Output the [x, y] coordinate of the center of the cell containing the given text.  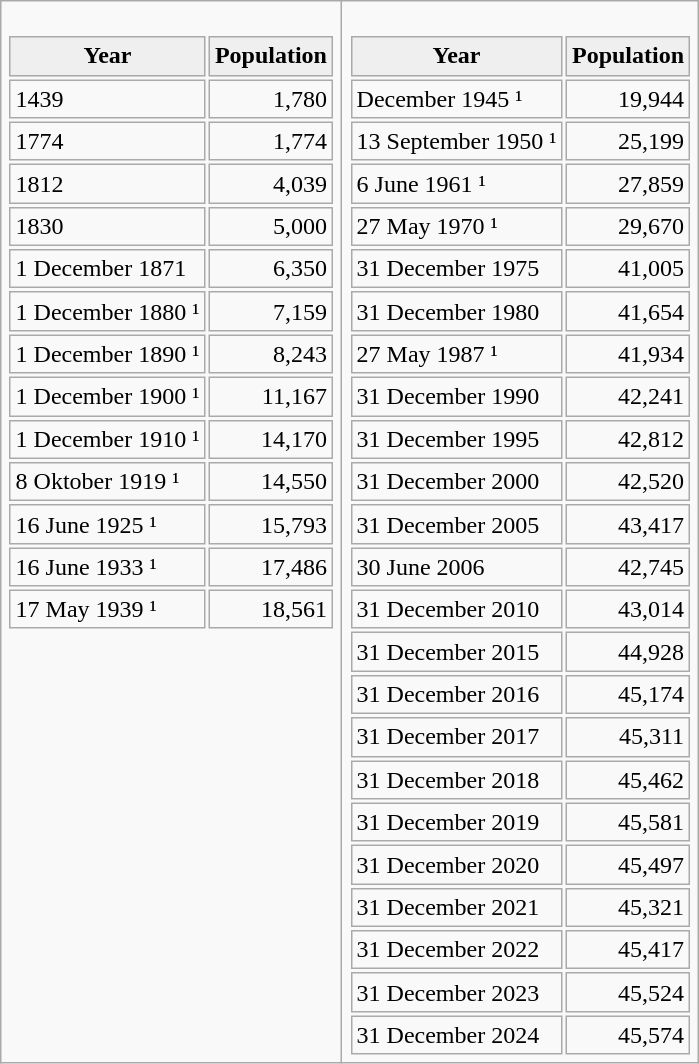
1812 [107, 184]
5,000 [272, 227]
42,241 [628, 397]
1 December 1871 [107, 269]
16 June 1933 ¹ [107, 567]
31 December 2000 [456, 482]
17 May 1939 ¹ [107, 610]
31 December 2023 [456, 993]
31 December 2005 [456, 524]
31 December 2016 [456, 695]
30 June 2006 [456, 567]
16 June 1925 ¹ [107, 524]
31 December 2020 [456, 865]
41,005 [628, 269]
31 December 1990 [456, 397]
27 May 1987 ¹ [456, 354]
1439 [107, 99]
42,520 [628, 482]
45,417 [628, 950]
6 June 1961 ¹ [456, 184]
27 May 1970 ¹ [456, 227]
1,774 [272, 141]
1830 [107, 227]
6,350 [272, 269]
17,486 [272, 567]
8,243 [272, 354]
11,167 [272, 397]
13 September 1950 ¹ [456, 141]
45,497 [628, 865]
42,812 [628, 439]
45,321 [628, 908]
1 December 1910 ¹ [107, 439]
29,670 [628, 227]
45,581 [628, 822]
45,174 [628, 695]
15,793 [272, 524]
18,561 [272, 610]
43,417 [628, 524]
31 December 2022 [456, 950]
1 December 1890 ¹ [107, 354]
44,928 [628, 652]
31 December 2019 [456, 822]
43,014 [628, 610]
31 December 2021 [456, 908]
14,170 [272, 439]
December 1945 ¹ [456, 99]
45,311 [628, 737]
31 December 2010 [456, 610]
31 December 1980 [456, 312]
1 December 1900 ¹ [107, 397]
31 December 1995 [456, 439]
27,859 [628, 184]
14,550 [272, 482]
7,159 [272, 312]
31 December 1975 [456, 269]
1774 [107, 141]
31 December 2024 [456, 1035]
45,574 [628, 1035]
45,524 [628, 993]
19,944 [628, 99]
1,780 [272, 99]
42,745 [628, 567]
45,462 [628, 780]
25,199 [628, 141]
41,934 [628, 354]
4,039 [272, 184]
8 Oktober 1919 ¹ [107, 482]
1 December 1880 ¹ [107, 312]
31 December 2018 [456, 780]
31 December 2017 [456, 737]
41,654 [628, 312]
31 December 2015 [456, 652]
